Return (x, y) of the center of cell containing provided text 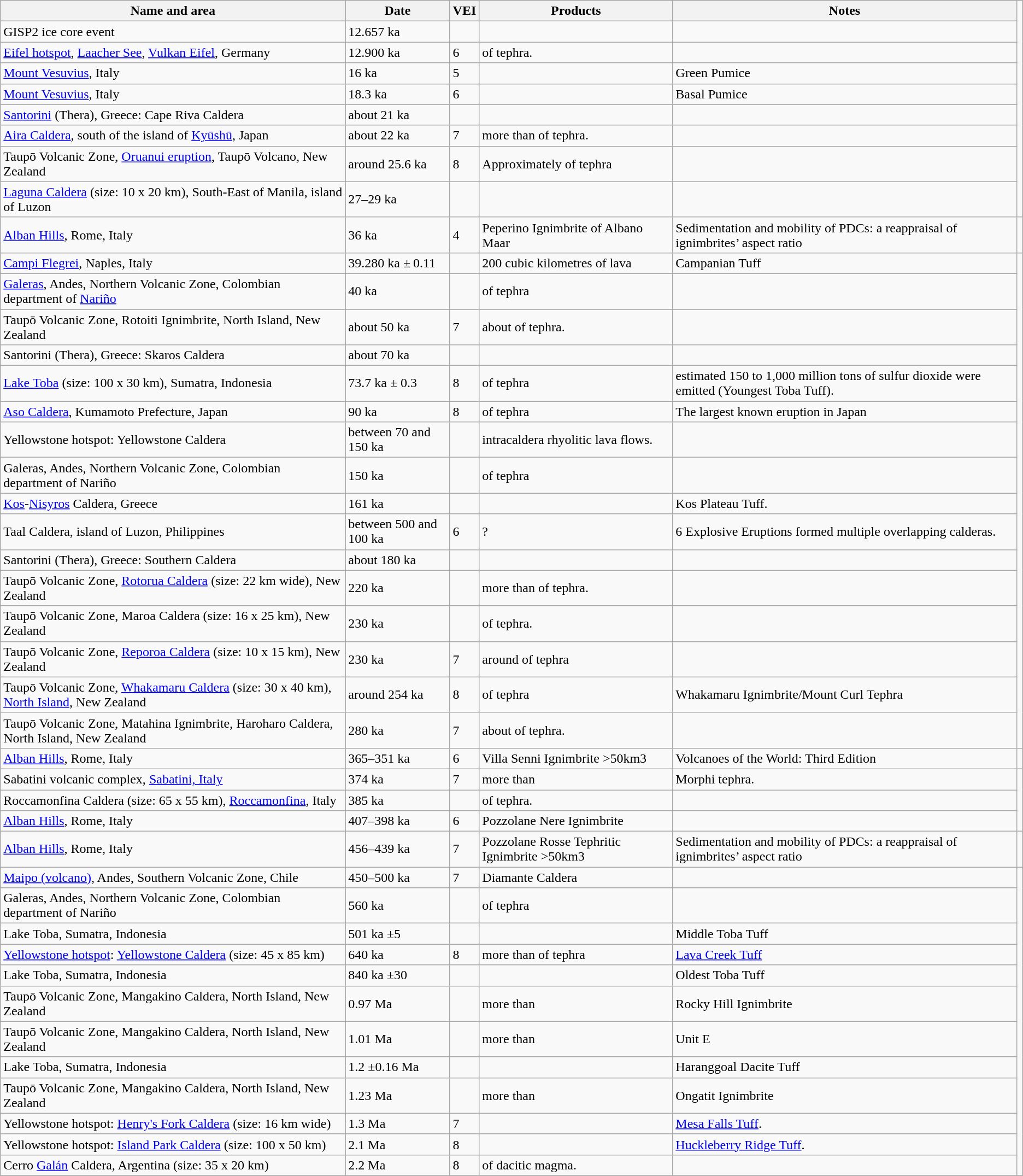
16 ka (398, 73)
about 21 ka (398, 115)
280 ka (398, 730)
1.01 Ma (398, 1039)
about 180 ka (398, 560)
640 ka (398, 955)
about 22 ka (398, 136)
2.1 Ma (398, 1144)
4 (465, 235)
around 254 ka (398, 694)
501 ka ±5 (398, 934)
Taupō Volcanic Zone, Whakamaru Caldera (size: 30 x 40 km), North Island, New Zealand (173, 694)
Green Pumice (845, 73)
0.97 Ma (398, 1004)
Maipo (volcano), Andes, Southern Volcanic Zone, Chile (173, 877)
1.3 Ma (398, 1124)
Basal Pumice (845, 94)
Volcanoes of the World: Third Edition (845, 758)
220 ka (398, 588)
The largest known eruption in Japan (845, 412)
161 ka (398, 504)
Products (576, 11)
1.23 Ma (398, 1096)
VEI (465, 11)
Taupō Volcanic Zone, Maroa Caldera (size: 16 x 25 km), New Zealand (173, 623)
Yellowstone hotspot: Yellowstone Caldera (size: 45 x 85 km) (173, 955)
Campi Flegrei, Naples, Italy (173, 263)
12.900 ka (398, 52)
450–500 ka (398, 877)
27–29 ka (398, 199)
Santorini (Thera), Greece: Cape Riva Caldera (173, 115)
Diamante Caldera (576, 877)
Whakamaru Ignimbrite/Mount Curl Tephra (845, 694)
374 ka (398, 779)
Campanian Tuff (845, 263)
Middle Toba Tuff (845, 934)
? (576, 531)
6 Explosive Eruptions formed multiple overlapping calderas. (845, 531)
between 70 and 150 ka (398, 440)
Santorini (Thera), Greece: Skaros Caldera (173, 355)
39.280 ka ± 0.11 (398, 263)
intracaldera rhyolitic lava flows. (576, 440)
between 500 and 100 ka (398, 531)
560 ka (398, 905)
200 cubic kilometres of lava (576, 263)
Lava Creek Tuff (845, 955)
Kos-Nisyros Caldera, Greece (173, 504)
Haranggoal Dacite Tuff (845, 1067)
40 ka (398, 291)
Aira Caldera, south of the island of Kyūshū, Japan (173, 136)
36 ka (398, 235)
Laguna Caldera (size: 10 x 20 km), South-East of Manila, island of Luzon (173, 199)
456–439 ka (398, 850)
Huckleberry Ridge Tuff. (845, 1144)
840 ka ±30 (398, 975)
Yellowstone hotspot: Island Park Caldera (size: 100 x 50 km) (173, 1144)
90 ka (398, 412)
Yellowstone hotspot: Yellowstone Caldera (173, 440)
Unit E (845, 1039)
Peperino Ignimbrite of Albano Maar (576, 235)
Eifel hotspot, Laacher See, Vulkan Eifel, Germany (173, 52)
5 (465, 73)
Roccamonfina Caldera (size: 65 x 55 km), Roccamonfina, Italy (173, 800)
Morphi tephra. (845, 779)
365–351 ka (398, 758)
Aso Caldera, Kumamoto Prefecture, Japan (173, 412)
12.657 ka (398, 32)
about 50 ka (398, 327)
around of tephra (576, 659)
385 ka (398, 800)
Taal Caldera, island of Luzon, Philippines (173, 531)
Sabatini volcanic complex, Sabatini, Italy (173, 779)
Villa Senni Ignimbrite >50km3 (576, 758)
Rocky Hill Ignimbrite (845, 1004)
about 70 ka (398, 355)
Pozzolane Rosse Tephritic Ignimbrite >50km3 (576, 850)
Taupō Volcanic Zone, Matahina Ignimbrite, Haroharo Caldera, North Island, New Zealand (173, 730)
around 25.6 ka (398, 164)
18.3 ka (398, 94)
1.2 ±0.16 Ma (398, 1067)
GISP2 ice core event (173, 32)
Ongatit Ignimbrite (845, 1096)
Approximately of tephra (576, 164)
Date (398, 11)
Yellowstone hotspot: Henry's Fork Caldera (size: 16 km wide) (173, 1124)
Santorini (Thera), Greece: Southern Caldera (173, 560)
more than of tephra (576, 955)
Taupō Volcanic Zone, Reporoa Caldera (size: 10 x 15 km), New Zealand (173, 659)
407–398 ka (398, 821)
Mesa Falls Tuff. (845, 1124)
Pozzolane Nere Ignimbrite (576, 821)
Taupō Volcanic Zone, Rotoiti Ignimbrite, North Island, New Zealand (173, 327)
Cerro Galán Caldera, Argentina (size: 35 x 20 km) (173, 1165)
150 ka (398, 476)
Name and area (173, 11)
estimated 150 to 1,000 million tons of sulfur dioxide were emitted (Youngest Toba Tuff). (845, 384)
Oldest Toba Tuff (845, 975)
2.2 Ma (398, 1165)
73.7 ka ± 0.3 (398, 384)
Kos Plateau Tuff. (845, 504)
Taupō Volcanic Zone, Rotorua Caldera (size: 22 km wide), New Zealand (173, 588)
of dacitic magma. (576, 1165)
Taupō Volcanic Zone, Oruanui eruption, Taupō Volcano, New Zealand (173, 164)
Lake Toba (size: 100 x 30 km), Sumatra, Indonesia (173, 384)
Notes (845, 11)
